Identify which cell holds the provided text, then report its [x, y] central coordinate. 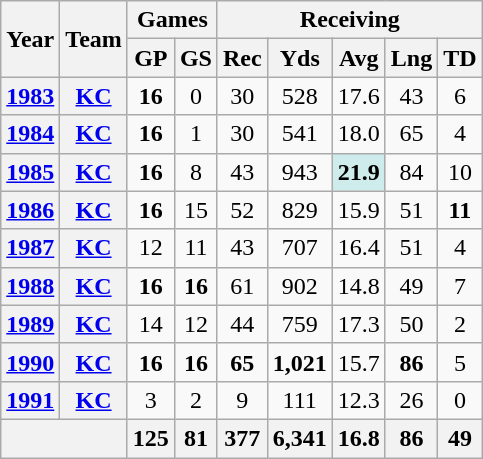
50 [411, 324]
1,021 [300, 362]
1991 [30, 400]
15 [196, 210]
1985 [30, 172]
Games [172, 20]
1990 [30, 362]
15.9 [358, 210]
1984 [30, 134]
81 [196, 438]
943 [300, 172]
16.8 [358, 438]
6 [460, 96]
1 [196, 134]
1983 [30, 96]
Receiving [350, 20]
16.4 [358, 248]
707 [300, 248]
44 [242, 324]
TD [460, 58]
10 [460, 172]
1987 [30, 248]
8 [196, 172]
GP [150, 58]
902 [300, 286]
15.7 [358, 362]
26 [411, 400]
3 [150, 400]
377 [242, 438]
Team [94, 39]
9 [242, 400]
52 [242, 210]
17.3 [358, 324]
Rec [242, 58]
759 [300, 324]
61 [242, 286]
12.3 [358, 400]
7 [460, 286]
125 [150, 438]
1986 [30, 210]
Year [30, 39]
17.6 [358, 96]
541 [300, 134]
Avg [358, 58]
528 [300, 96]
Lng [411, 58]
1989 [30, 324]
829 [300, 210]
5 [460, 362]
21.9 [358, 172]
Yds [300, 58]
14 [150, 324]
6,341 [300, 438]
111 [300, 400]
18.0 [358, 134]
1988 [30, 286]
GS [196, 58]
84 [411, 172]
14.8 [358, 286]
